Provide the (x, y) coordinate of the cell's center where the given text is located.  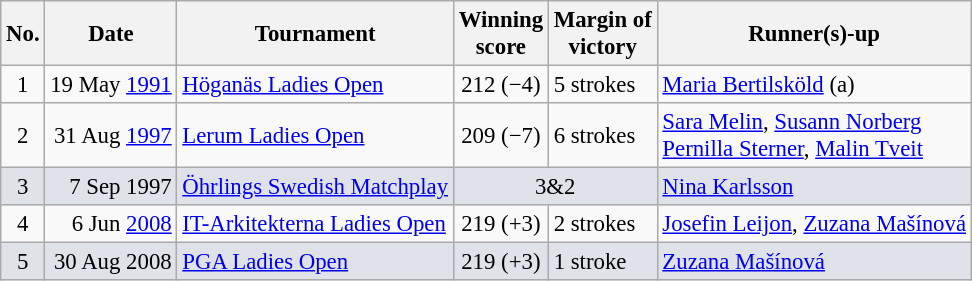
6 Jun 2008 (111, 224)
Lerum Ladies Open (315, 136)
Tournament (315, 34)
30 Aug 2008 (111, 262)
3&2 (555, 187)
Öhrlings Swedish Matchplay (315, 187)
1 (23, 85)
6 strokes (602, 136)
3 (23, 187)
Maria Bertilsköld (a) (814, 85)
Sara Melin, Susann Norberg Pernilla Sterner, Malin Tveit (814, 136)
PGA Ladies Open (315, 262)
Nina Karlsson (814, 187)
19 May 1991 (111, 85)
209 (−7) (500, 136)
212 (−4) (500, 85)
No. (23, 34)
Runner(s)-up (814, 34)
31 Aug 1997 (111, 136)
Date (111, 34)
5 (23, 262)
5 strokes (602, 85)
Josefin Leijon, Zuzana Mašínová (814, 224)
Höganäs Ladies Open (315, 85)
4 (23, 224)
IT-Arkitekterna Ladies Open (315, 224)
Winningscore (500, 34)
Margin ofvictory (602, 34)
7 Sep 1997 (111, 187)
2 strokes (602, 224)
2 (23, 136)
1 stroke (602, 262)
Zuzana Mašínová (814, 262)
